Provide the (x, y) coordinate of the cell's center where the given text is located.  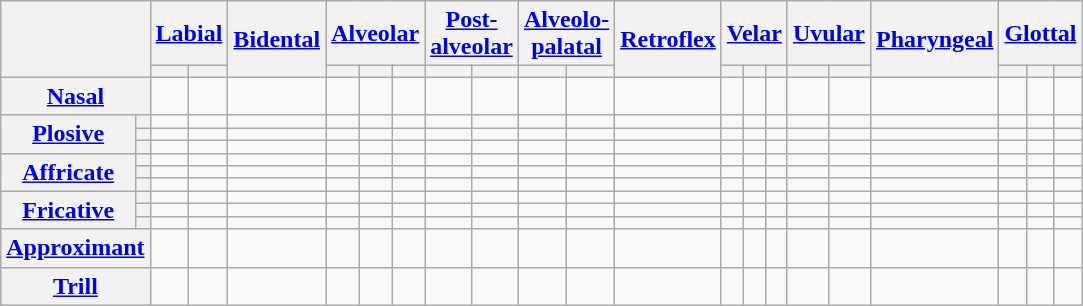
Retroflex (668, 39)
Velar (754, 34)
Glottal (1040, 34)
Affricate (68, 172)
Approximant (76, 248)
Bidental (277, 39)
Trill (76, 286)
Alveolar (376, 34)
Nasal (76, 96)
Post-alveolar (472, 34)
Pharyngeal (935, 39)
Plosive (68, 134)
Labial (189, 34)
Alveolo-palatal (566, 34)
Uvular (828, 34)
Fricative (68, 210)
